Locate the cell with the specified text and output its (x, y) center coordinate. 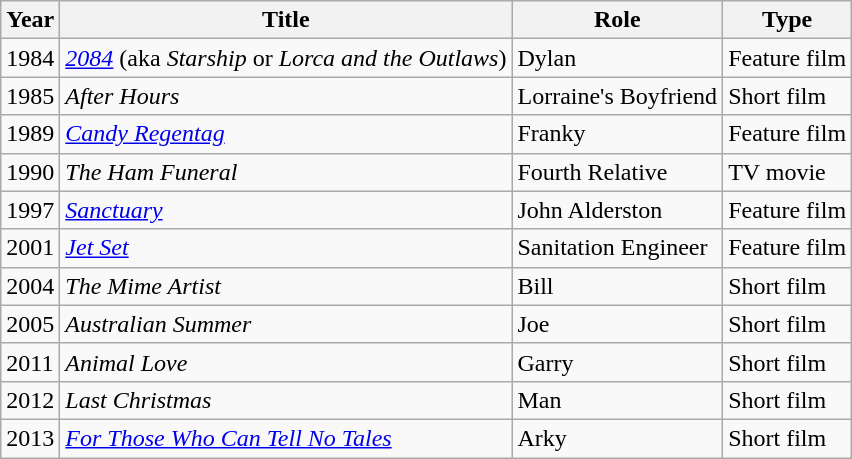
1990 (30, 172)
Arky (618, 438)
2004 (30, 286)
1984 (30, 58)
Type (788, 20)
1985 (30, 96)
2084 (aka Starship or Lorca and the Outlaws) (286, 58)
Man (618, 400)
2005 (30, 324)
Bill (618, 286)
Franky (618, 134)
For Those Who Can Tell No Tales (286, 438)
1989 (30, 134)
Australian Summer (286, 324)
Sanctuary (286, 210)
1997 (30, 210)
Title (286, 20)
Role (618, 20)
2012 (30, 400)
Last Christmas (286, 400)
John Alderston (618, 210)
Garry (618, 362)
Dylan (618, 58)
Animal Love (286, 362)
Year (30, 20)
After Hours (286, 96)
Fourth Relative (618, 172)
TV movie (788, 172)
Lorraine's Boyfriend (618, 96)
2011 (30, 362)
The Ham Funeral (286, 172)
2013 (30, 438)
2001 (30, 248)
The Mime Artist (286, 286)
Jet Set (286, 248)
Candy Regentag (286, 134)
Sanitation Engineer (618, 248)
Joe (618, 324)
